For the text-containing cell, return its midpoint in (x, y) coordinate format. 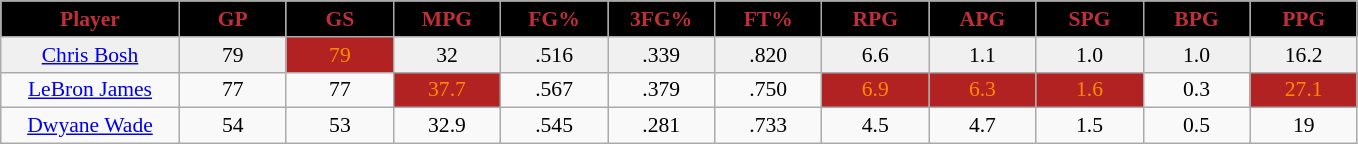
.733 (768, 126)
.339 (662, 55)
.281 (662, 126)
32 (446, 55)
1.1 (982, 55)
6.6 (876, 55)
Dwyane Wade (90, 126)
.379 (662, 90)
0.3 (1196, 90)
SPG (1090, 19)
53 (340, 126)
6.3 (982, 90)
FG% (554, 19)
Player (90, 19)
1.6 (1090, 90)
BPG (1196, 19)
MPG (446, 19)
FT% (768, 19)
.567 (554, 90)
APG (982, 19)
Chris Bosh (90, 55)
27.1 (1304, 90)
.545 (554, 126)
.750 (768, 90)
0.5 (1196, 126)
4.7 (982, 126)
37.7 (446, 90)
3FG% (662, 19)
.516 (554, 55)
32.9 (446, 126)
.820 (768, 55)
19 (1304, 126)
PPG (1304, 19)
GS (340, 19)
4.5 (876, 126)
GP (232, 19)
RPG (876, 19)
6.9 (876, 90)
1.5 (1090, 126)
54 (232, 126)
LeBron James (90, 90)
16.2 (1304, 55)
